For the text-containing cell, return its midpoint in (x, y) coordinate format. 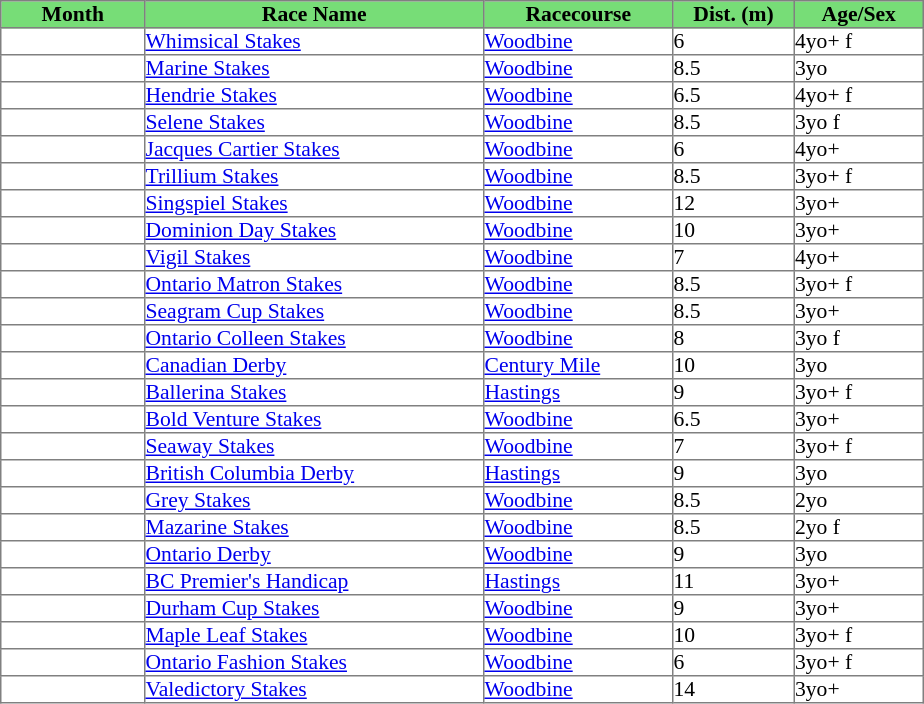
Age/Sex (858, 14)
Hendrie Stakes (314, 96)
Trillium Stakes (314, 176)
Seagram Cup Stakes (314, 312)
Jacques Cartier Stakes (314, 150)
Grey Stakes (314, 500)
Singspiel Stakes (314, 204)
Dist. (m) (734, 14)
BC Premier's Handicap (314, 582)
Selene Stakes (314, 122)
Ontario Fashion Stakes (314, 662)
Century Mile (578, 366)
Whimsical Stakes (314, 42)
Racecourse (578, 14)
12 (734, 204)
2yo f (858, 528)
Ontario Colleen Stakes (314, 338)
Canadian Derby (314, 366)
Ontario Matron Stakes (314, 284)
Race Name (314, 14)
Mazarine Stakes (314, 528)
Maple Leaf Stakes (314, 636)
Durham Cup Stakes (314, 608)
Seaway Stakes (314, 446)
14 (734, 690)
Bold Venture Stakes (314, 420)
2yo (858, 500)
Dominion Day Stakes (314, 230)
Ballerina Stakes (314, 392)
Vigil Stakes (314, 258)
Valedictory Stakes (314, 690)
11 (734, 582)
Month (73, 14)
British Columbia Derby (314, 474)
Marine Stakes (314, 68)
8 (734, 338)
Ontario Derby (314, 554)
